Extract the [X, Y] coordinate from the center of the cell holding the provided text.  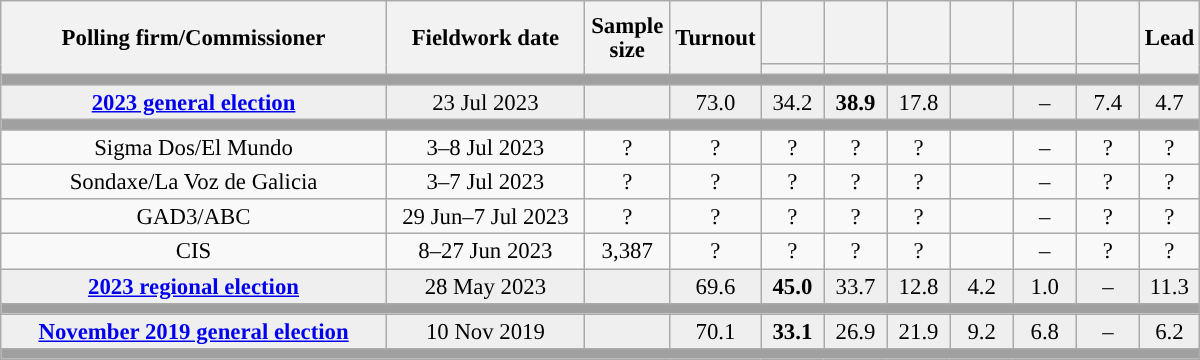
November 2019 general election [194, 332]
38.9 [856, 102]
34.2 [792, 102]
4.7 [1169, 102]
73.0 [716, 102]
28 May 2023 [485, 286]
6.2 [1169, 332]
3–7 Jul 2023 [485, 182]
9.2 [982, 332]
GAD3/ABC [194, 218]
10 Nov 2019 [485, 332]
1.0 [1044, 286]
21.9 [918, 332]
CIS [194, 252]
11.3 [1169, 286]
12.8 [918, 286]
2023 general election [194, 102]
Sondaxe/La Voz de Galicia [194, 182]
Sample size [627, 38]
8–27 Jun 2023 [485, 252]
23 Jul 2023 [485, 102]
69.6 [716, 286]
45.0 [792, 286]
Lead [1169, 38]
6.8 [1044, 332]
33.7 [856, 286]
3,387 [627, 252]
3–8 Jul 2023 [485, 148]
26.9 [856, 332]
7.4 [1108, 102]
29 Jun–7 Jul 2023 [485, 218]
4.2 [982, 286]
Turnout [716, 38]
Fieldwork date [485, 38]
2023 regional election [194, 286]
33.1 [792, 332]
Sigma Dos/El Mundo [194, 148]
70.1 [716, 332]
17.8 [918, 102]
Polling firm/Commissioner [194, 38]
